Output the [x, y] coordinate of the center of the cell containing the given text.  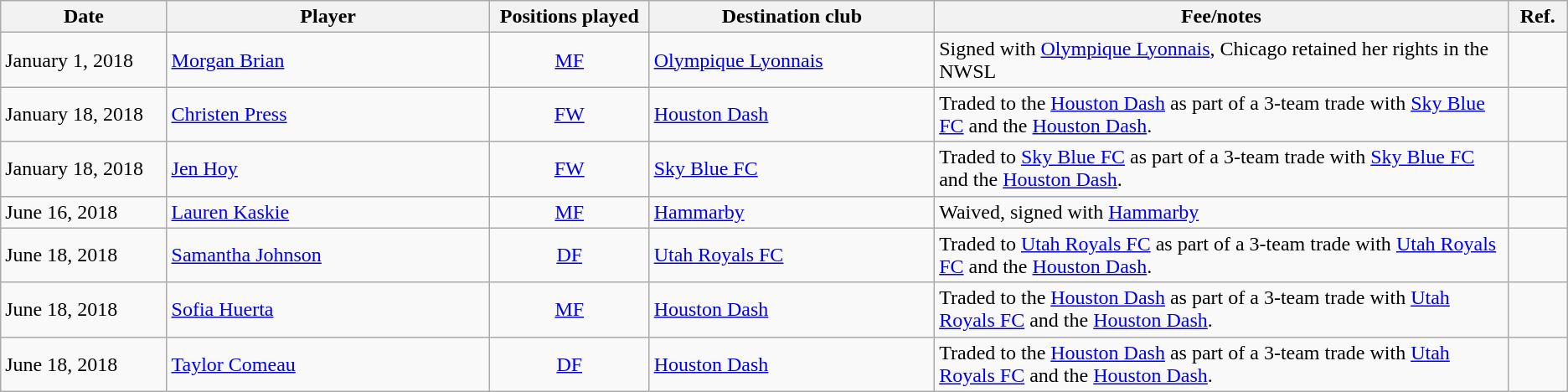
June 16, 2018 [84, 212]
January 1, 2018 [84, 60]
Sky Blue FC [792, 169]
Signed with Olympique Lyonnais, Chicago retained her rights in the NWSL [1221, 60]
Morgan Brian [328, 60]
Utah Royals FC [792, 255]
Jen Hoy [328, 169]
Traded to Sky Blue FC as part of a 3-team trade with Sky Blue FC and the Houston Dash. [1221, 169]
Ref. [1538, 17]
Sofia Huerta [328, 310]
Positions played [570, 17]
Waived, signed with Hammarby [1221, 212]
Date [84, 17]
Destination club [792, 17]
Samantha Johnson [328, 255]
Olympique Lyonnais [792, 60]
Lauren Kaskie [328, 212]
Player [328, 17]
Hammarby [792, 212]
Christen Press [328, 114]
Fee/notes [1221, 17]
Traded to the Houston Dash as part of a 3-team trade with Sky Blue FC and the Houston Dash. [1221, 114]
Traded to Utah Royals FC as part of a 3-team trade with Utah Royals FC and the Houston Dash. [1221, 255]
Taylor Comeau [328, 364]
